Output the (x, y) coordinate of the center of the cell containing the given text.  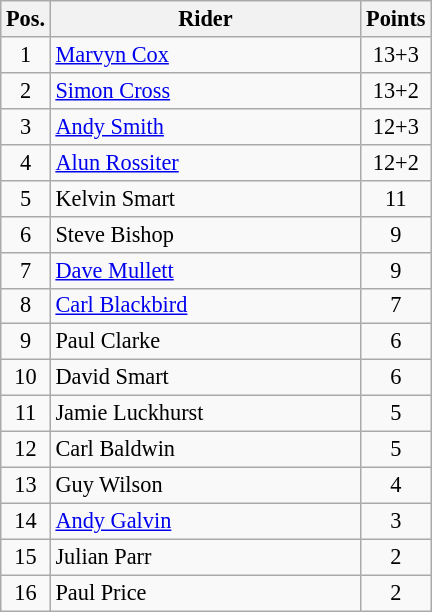
Andy Smith (205, 126)
13+2 (396, 90)
Rider (205, 19)
Carl Baldwin (205, 450)
Paul Price (205, 593)
13+3 (396, 55)
10 (26, 378)
Carl Blackbird (205, 306)
Simon Cross (205, 90)
Jamie Luckhurst (205, 414)
Kelvin Smart (205, 198)
12+3 (396, 126)
13 (26, 485)
8 (26, 306)
1 (26, 55)
15 (26, 557)
12 (26, 450)
Julian Parr (205, 557)
12+2 (396, 162)
16 (26, 593)
Andy Galvin (205, 521)
Alun Rossiter (205, 162)
Points (396, 19)
David Smart (205, 378)
Steve Bishop (205, 234)
Dave Mullett (205, 270)
Guy Wilson (205, 485)
Pos. (26, 19)
Marvyn Cox (205, 55)
14 (26, 521)
Paul Clarke (205, 342)
